Locate the cell with the specified text and output its (x, y) center coordinate. 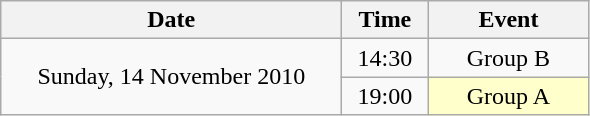
Date (172, 20)
Event (508, 20)
Group A (508, 96)
Sunday, 14 November 2010 (172, 77)
Group B (508, 58)
Time (385, 20)
19:00 (385, 96)
14:30 (385, 58)
